Provide the (X, Y) coordinate of the cell's center where the given text is located.  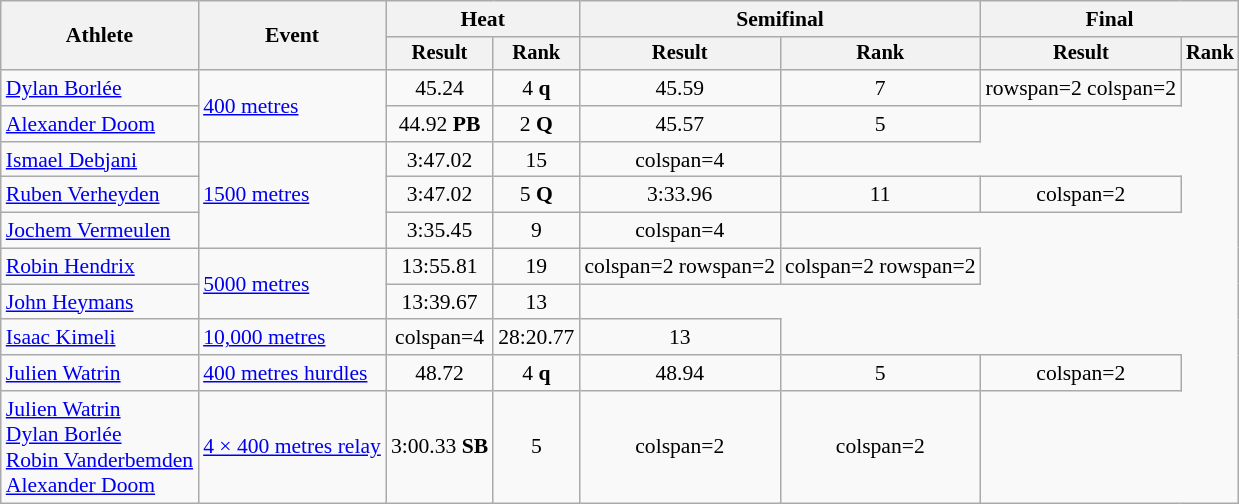
5000 metres (292, 284)
4 × 400 metres relay (292, 447)
Alexander Doom (100, 124)
45.57 (680, 124)
44.92 PB (440, 124)
13:39.67 (440, 302)
3:00.33 SB (440, 447)
Jochem Vermeulen (100, 231)
7 (880, 88)
Semifinal (780, 19)
Julien Watrin (100, 373)
Heat (483, 19)
5 Q (536, 195)
John Heymans (100, 302)
Ruben Verheyden (100, 195)
Dylan Borlée (100, 88)
3:33.96 (680, 195)
45.24 (440, 88)
Ismael Debjani (100, 160)
28:20.77 (536, 338)
Julien WatrinDylan BorléeRobin VanderbemdenAlexander Doom (100, 447)
45.59 (680, 88)
13:55.81 (440, 267)
48.72 (440, 373)
400 metres (292, 106)
400 metres hurdles (292, 373)
2 Q (536, 124)
Robin Hendrix (100, 267)
48.94 (680, 373)
19 (536, 267)
15 (536, 160)
Event (292, 36)
3:35.45 (440, 231)
9 (536, 231)
rowspan=2 colspan=2 (1082, 88)
10,000 metres (292, 338)
Isaac Kimeli (100, 338)
1500 metres (292, 196)
Athlete (100, 36)
11 (880, 195)
Final (1110, 19)
